Determine the [x, y] coordinate at the center of the cell enclosing the given text.  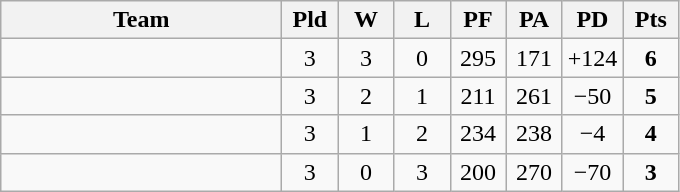
295 [478, 58]
Pld [310, 20]
6 [651, 58]
211 [478, 96]
−4 [592, 134]
5 [651, 96]
200 [478, 172]
−50 [592, 96]
+124 [592, 58]
171 [534, 58]
261 [534, 96]
Pts [651, 20]
234 [478, 134]
L [422, 20]
W [366, 20]
238 [534, 134]
PD [592, 20]
Team [142, 20]
4 [651, 134]
270 [534, 172]
PF [478, 20]
−70 [592, 172]
PA [534, 20]
